Pinpoint the cell where the given text exists, returning its (x, y) midpoint coordinate. 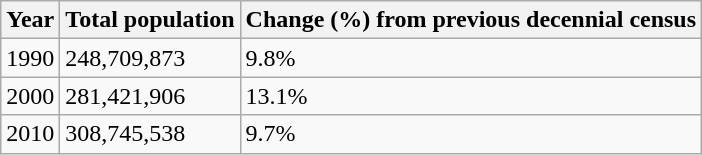
248,709,873 (150, 58)
281,421,906 (150, 96)
2010 (30, 134)
13.1% (471, 96)
9.8% (471, 58)
308,745,538 (150, 134)
2000 (30, 96)
1990 (30, 58)
Year (30, 20)
Total population (150, 20)
9.7% (471, 134)
Change (%) from previous decennial census (471, 20)
